Return [x, y] of the center of cell containing provided text 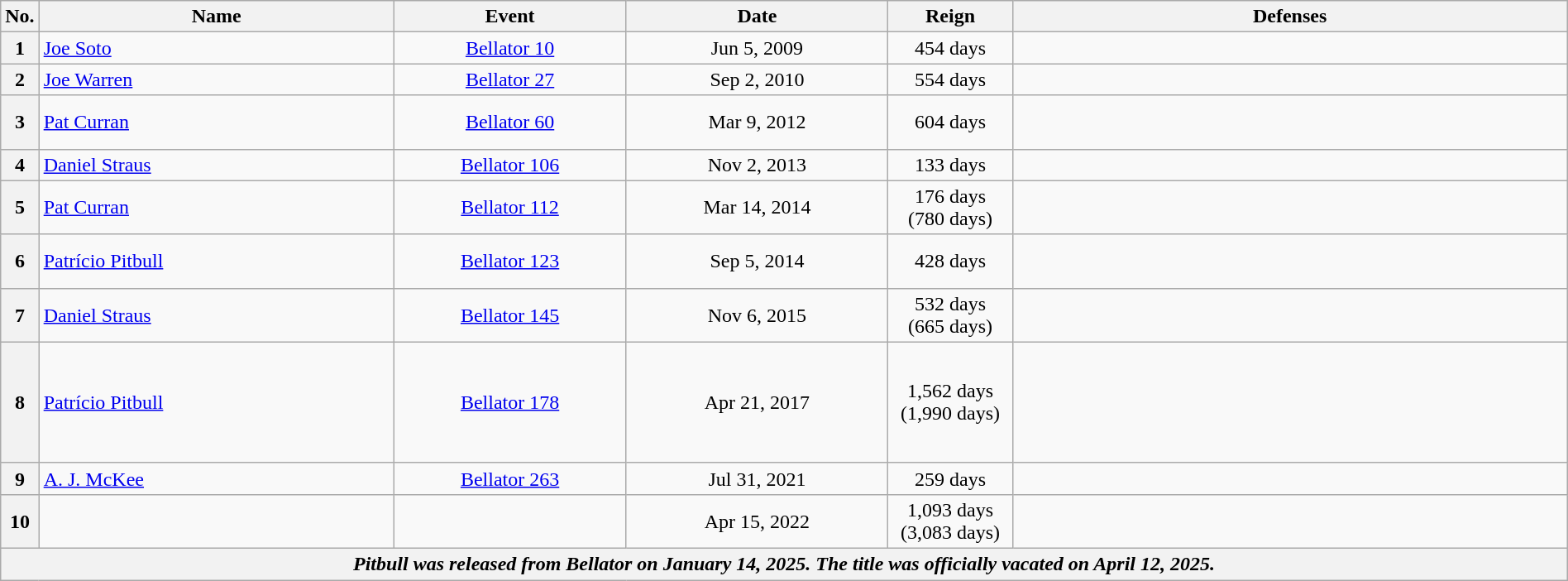
454 days [950, 48]
Bellator 112 [509, 207]
6 [20, 262]
1,562 days(1,990 days) [950, 402]
Bellator 263 [509, 478]
1,093 days(3,083 days) [950, 521]
Date [758, 17]
Bellator 106 [509, 165]
Mar 14, 2014 [758, 207]
176 days(780 days) [950, 207]
Sep 5, 2014 [758, 262]
10 [20, 521]
604 days [950, 122]
554 days [950, 79]
Bellator 123 [509, 262]
Nov 6, 2015 [758, 315]
9 [20, 478]
1 [20, 48]
532 days(665 days) [950, 315]
4 [20, 165]
Bellator 27 [509, 79]
2 [20, 79]
5 [20, 207]
259 days [950, 478]
133 days [950, 165]
Name [217, 17]
Bellator 145 [509, 315]
3 [20, 122]
Reign [950, 17]
Joe Soto [217, 48]
Event [509, 17]
Bellator 10 [509, 48]
Apr 21, 2017 [758, 402]
Mar 9, 2012 [758, 122]
Bellator 178 [509, 402]
7 [20, 315]
Bellator 60 [509, 122]
Sep 2, 2010 [758, 79]
Jul 31, 2021 [758, 478]
428 days [950, 262]
Apr 15, 2022 [758, 521]
Pitbull was released from Bellator on January 14, 2025. The title was officially vacated on April 12, 2025. [784, 564]
No. [20, 17]
Defenses [1290, 17]
Nov 2, 2013 [758, 165]
Jun 5, 2009 [758, 48]
A. J. McKee [217, 478]
8 [20, 402]
Joe Warren [217, 79]
